Capture the cell that displays the provided text and extract its (x, y) central coordinate. 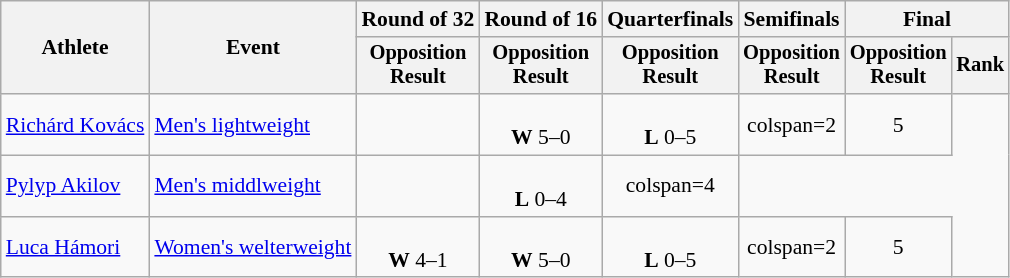
Round of 32 (418, 19)
Athlete (76, 48)
Quarterfinals (670, 19)
Pylyp Akilov (76, 186)
L 0–4 (540, 186)
Men's middlweight (252, 186)
Men's lightweight (252, 124)
Rank (980, 66)
W 4–1 (418, 248)
Round of 16 (540, 19)
Event (252, 48)
Final (927, 19)
colspan=4 (670, 186)
Luca Hámori (76, 248)
Women's welterweight (252, 248)
Semifinals (792, 19)
Richárd Kovács (76, 124)
